Return the [X, Y] coordinate for the center point of the cell that contains the specified text.  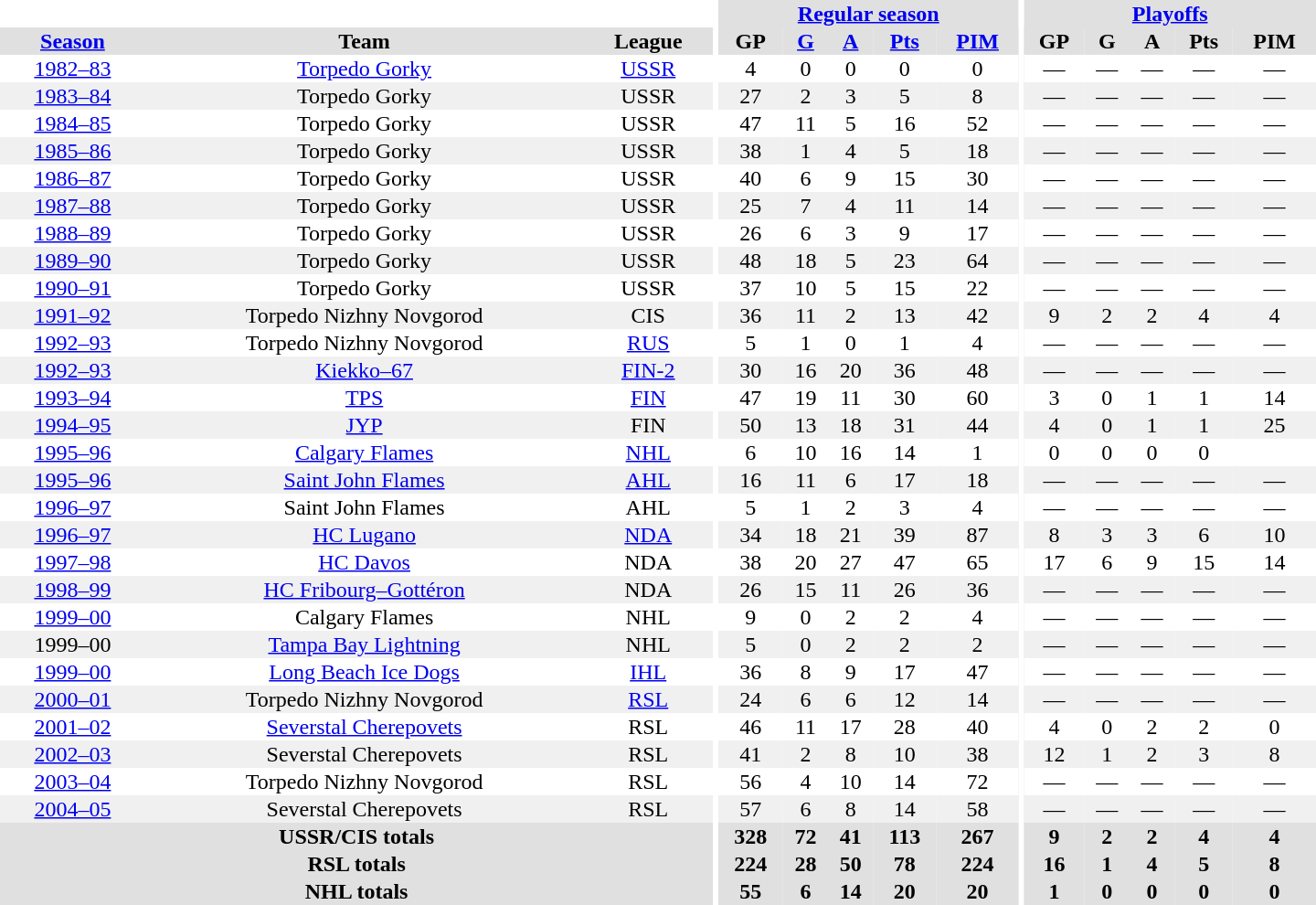
USSR/CIS totals [356, 836]
60 [978, 398]
56 [751, 782]
TPS [365, 398]
113 [905, 836]
64 [978, 261]
24 [751, 699]
1986–87 [73, 178]
1987–88 [73, 206]
1997–98 [73, 562]
44 [978, 425]
78 [905, 864]
1982–83 [73, 69]
65 [978, 562]
2001–02 [73, 727]
2002–03 [73, 754]
34 [751, 535]
Playoffs [1170, 14]
1989–90 [73, 261]
Kiekko–67 [365, 370]
HC Davos [365, 562]
Season [73, 41]
2000–01 [73, 699]
NHL totals [356, 891]
57 [751, 809]
1994–95 [73, 425]
CIS [648, 315]
Tampa Bay Lightning [365, 644]
Regular season [868, 14]
21 [850, 535]
7 [806, 206]
1990–91 [73, 288]
FIN-2 [648, 370]
31 [905, 425]
37 [751, 288]
1991–92 [73, 315]
87 [978, 535]
42 [978, 315]
22 [978, 288]
JYP [365, 425]
2003–04 [73, 782]
19 [806, 398]
23 [905, 261]
52 [978, 123]
1984–85 [73, 123]
IHL [648, 672]
1983–84 [73, 96]
1998–99 [73, 590]
58 [978, 809]
267 [978, 836]
RSL totals [356, 864]
39 [905, 535]
328 [751, 836]
Long Beach Ice Dogs [365, 672]
HC Fribourg–Gottéron [365, 590]
1988–89 [73, 233]
Team [365, 41]
1985–86 [73, 151]
RUS [648, 343]
HC Lugano [365, 535]
1993–94 [73, 398]
2004–05 [73, 809]
46 [751, 727]
55 [751, 891]
League [648, 41]
